For the text-containing cell, return its midpoint in (X, Y) coordinate format. 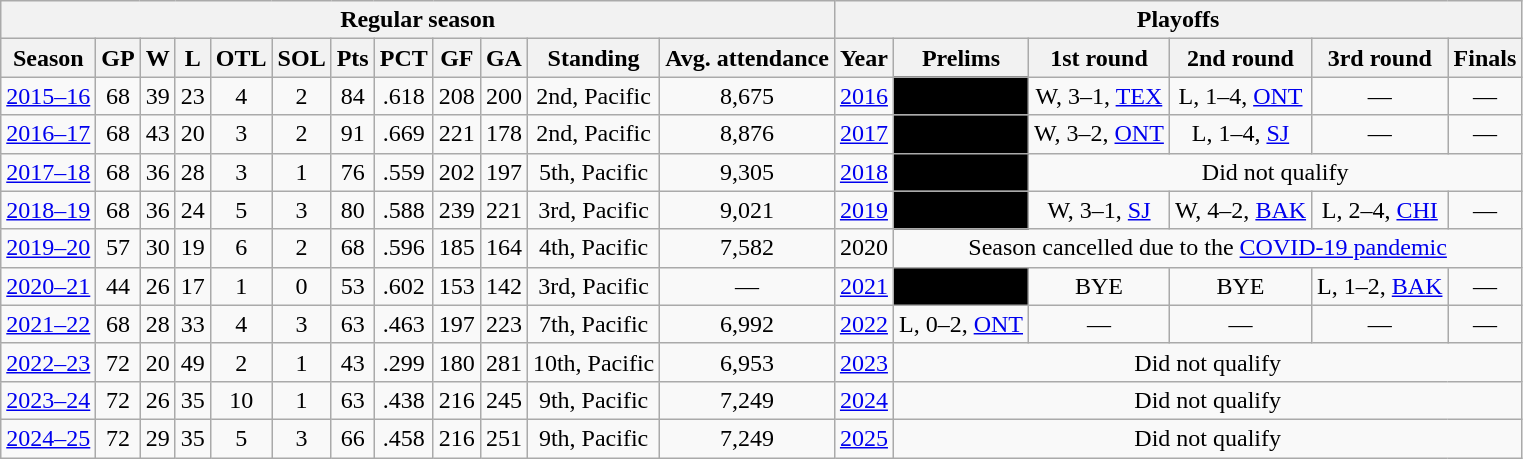
153 (456, 286)
245 (504, 400)
2021–22 (48, 324)
5th, Pacific (593, 172)
2023 (864, 362)
185 (456, 248)
80 (352, 210)
7,582 (748, 248)
24 (192, 210)
Prelims (960, 58)
GF (456, 58)
W, 3–2, ONT (1100, 134)
57 (118, 248)
.458 (404, 438)
.588 (404, 210)
76 (352, 172)
Standing (593, 58)
19 (192, 248)
W, 3–1, SJ (1100, 210)
178 (504, 134)
W (158, 58)
251 (504, 438)
1st round (1100, 58)
180 (456, 362)
200 (504, 96)
.438 (404, 400)
2022–23 (48, 362)
W, 4–2, BAK (1240, 210)
23 (192, 96)
.669 (404, 134)
7th, Pacific (593, 324)
9,021 (748, 210)
29 (158, 438)
SOL (302, 58)
.463 (404, 324)
Avg. attendance (748, 58)
10th, Pacific (593, 362)
.618 (404, 96)
91 (352, 134)
4th, Pacific (593, 248)
9,305 (748, 172)
6,992 (748, 324)
2020–21 (48, 286)
2017 (864, 134)
2021 (864, 286)
6 (241, 248)
2018–19 (48, 210)
.602 (404, 286)
2nd round (1240, 58)
Playoffs (1178, 20)
30 (158, 248)
Season cancelled due to the COVID-19 pandemic (1207, 248)
202 (456, 172)
GP (118, 58)
L, 1–4, ONT (1240, 96)
49 (192, 362)
142 (504, 286)
.596 (404, 248)
0 (302, 286)
223 (504, 324)
2023–24 (48, 400)
.299 (404, 362)
.559 (404, 172)
44 (118, 286)
17 (192, 286)
2016 (864, 96)
6,953 (748, 362)
2017–18 (48, 172)
8,876 (748, 134)
66 (352, 438)
OTL (241, 58)
2022 (864, 324)
8,675 (748, 96)
L, 0–2, ONT (960, 324)
2016–17 (48, 134)
Finals (1485, 58)
GA (504, 58)
239 (456, 210)
10 (241, 400)
2018 (864, 172)
W, 3–1, TEX (1100, 96)
53 (352, 286)
L, 1–2, BAK (1380, 286)
33 (192, 324)
Year (864, 58)
84 (352, 96)
2019 (864, 210)
2024–25 (48, 438)
Season (48, 58)
L, 2–4, CHI (1380, 210)
L, 1–4, SJ (1240, 134)
208 (456, 96)
Pts (352, 58)
2015–16 (48, 96)
PCT (404, 58)
2019–20 (48, 248)
164 (504, 248)
281 (504, 362)
39 (158, 96)
2025 (864, 438)
2024 (864, 400)
Regular season (418, 20)
3rd round (1380, 58)
L (192, 58)
2020 (864, 248)
